Provide the (X, Y) coordinate of the cell's center where the given text is located.  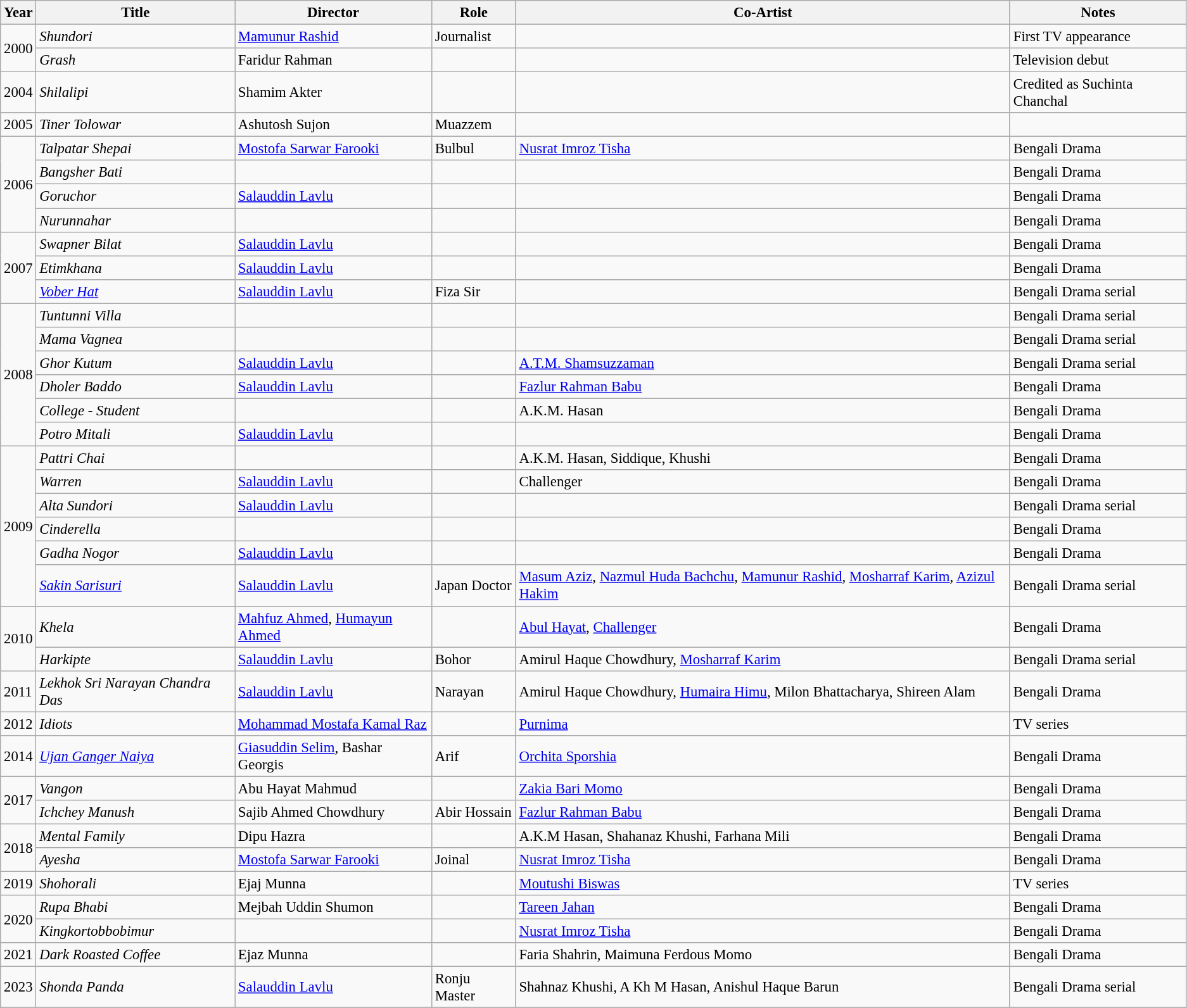
Kingkortobbobimur (136, 931)
Bohor (474, 659)
Faridur Rahman (333, 60)
Mamunur Rashid (333, 37)
Idiots (136, 724)
Tareen Jahan (763, 907)
Potro Mitali (136, 434)
Talpatar Shepai (136, 149)
A.K.M. Hasan (763, 410)
Shilalipi (136, 92)
2018 (18, 847)
Arif (474, 756)
Tuntunni Villa (136, 315)
College - Student (136, 410)
Vangon (136, 788)
2004 (18, 92)
2006 (18, 184)
Zakia Bari Momo (763, 788)
Dipu Hazra (333, 836)
Goruchor (136, 196)
Television debut (1098, 60)
Lekhok Sri Narayan Chandra Das (136, 691)
Harkipte (136, 659)
Vober Hat (136, 291)
2019 (18, 884)
Sajib Ahmed Chowdhury (333, 812)
Joinal (474, 860)
Journalist (474, 37)
Ejaz Munna (333, 955)
Moutushi Biswas (763, 884)
Bangsher Bati (136, 173)
Ichchey Manush (136, 812)
Shohorali (136, 884)
Shonda Panda (136, 988)
Amirul Haque Chowdhury, Mosharraf Karim (763, 659)
Year (18, 13)
Ayesha (136, 860)
Muazzem (474, 125)
Mental Family (136, 836)
Japan Doctor (474, 586)
Alta Sundori (136, 506)
Mejbah Uddin Shumon (333, 907)
Ashutosh Sujon (333, 125)
Bulbul (474, 149)
Abir Hossain (474, 812)
2007 (18, 267)
Dholer Baddo (136, 387)
2010 (18, 638)
2000 (18, 48)
Dark Roasted Coffee (136, 955)
Narayan (474, 691)
Tiner Tolowar (136, 125)
A.T.M. Shamsuzzaman (763, 363)
Ghor Kutum (136, 363)
Pattri Chai (136, 458)
Etimkhana (136, 268)
Mahfuz Ahmed, Humayun Ahmed (333, 627)
Khela (136, 627)
Gadha Nogor (136, 553)
Abul Hayat, Challenger (763, 627)
Amirul Haque Chowdhury, Humaira Himu, Milon Bhattacharya, Shireen Alam (763, 691)
Rupa Bhabi (136, 907)
Sakin Sarisuri (136, 586)
Cinderella (136, 529)
Shahnaz Khushi, A Kh M Hasan, Anishul Haque Barun (763, 988)
First TV appearance (1098, 37)
Director (333, 13)
Nurunnahar (136, 220)
Co-Artist (763, 13)
Credited as Suchinta Chanchal (1098, 92)
2021 (18, 955)
Title (136, 13)
Grash (136, 60)
Shundori (136, 37)
Ejaj Munna (333, 884)
2011 (18, 691)
2023 (18, 988)
Swapner Bilat (136, 244)
Masum Aziz, Nazmul Huda Bachchu, Mamunur Rashid, Mosharraf Karim, Azizul Hakim (763, 586)
Ronju Master (474, 988)
2014 (18, 756)
Abu Hayat Mahmud (333, 788)
Role (474, 13)
Faria Shahrin, Maimuna Ferdous Momo (763, 955)
Shamim Akter (333, 92)
Notes (1098, 13)
2005 (18, 125)
Mohammad Mostafa Kamal Raz (333, 724)
Warren (136, 482)
2012 (18, 724)
Giasuddin Selim, Bashar Georgis (333, 756)
Ujan Ganger Naiya (136, 756)
A.K.M. Hasan, Siddique, Khushi (763, 458)
2008 (18, 375)
2017 (18, 800)
A.K.M Hasan, Shahanaz Khushi, Farhana Mili (763, 836)
Purnima (763, 724)
2009 (18, 527)
Fiza Sir (474, 291)
Mama Vagnea (136, 339)
Challenger (763, 482)
Orchita Sporshia (763, 756)
2020 (18, 919)
